Extract the (X, Y) coordinate from the center of the cell holding the provided text.  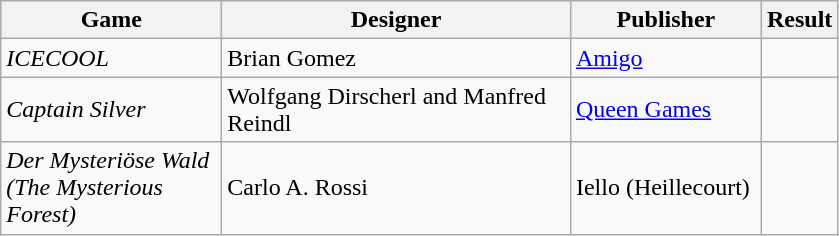
Amigo (666, 58)
Iello (Heillecourt) (666, 188)
Result (799, 20)
Queen Games (666, 110)
Publisher (666, 20)
Brian Gomez (396, 58)
Der Mysteriöse Wald (The Mysterious Forest) (112, 188)
Game (112, 20)
Captain Silver (112, 110)
Wolfgang Dirscherl and Manfred Reindl (396, 110)
Carlo A. Rossi (396, 188)
ICECOOL (112, 58)
Designer (396, 20)
